For the text-containing cell, return its midpoint in [x, y] coordinate format. 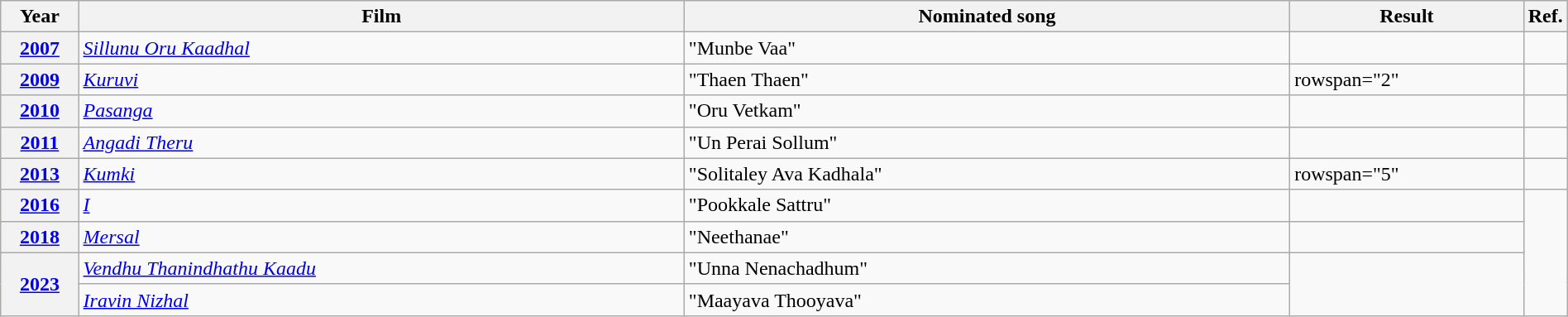
2016 [40, 205]
"Solitaley Ava Kadhala" [987, 174]
Angadi Theru [381, 142]
"Maayava Thooyava" [987, 300]
Kumki [381, 174]
2011 [40, 142]
Vendhu Thanindhathu Kaadu [381, 268]
Year [40, 17]
Iravin Nizhal [381, 300]
2007 [40, 48]
"Un Perai Sollum" [987, 142]
"Munbe Vaa" [987, 48]
Nominated song [987, 17]
I [381, 205]
2009 [40, 79]
Kuruvi [381, 79]
2013 [40, 174]
"Thaen Thaen" [987, 79]
Mersal [381, 237]
Sillunu Oru Kaadhal [381, 48]
"Unna Nenachadhum" [987, 268]
2018 [40, 237]
Pasanga [381, 111]
2010 [40, 111]
"Neethanae" [987, 237]
Film [381, 17]
rowspan="2" [1408, 79]
rowspan="5" [1408, 174]
"Oru Vetkam" [987, 111]
Result [1408, 17]
"Pookkale Sattru" [987, 205]
Ref. [1545, 17]
2023 [40, 284]
